Identify which cell holds the provided text, then report its [X, Y] central coordinate. 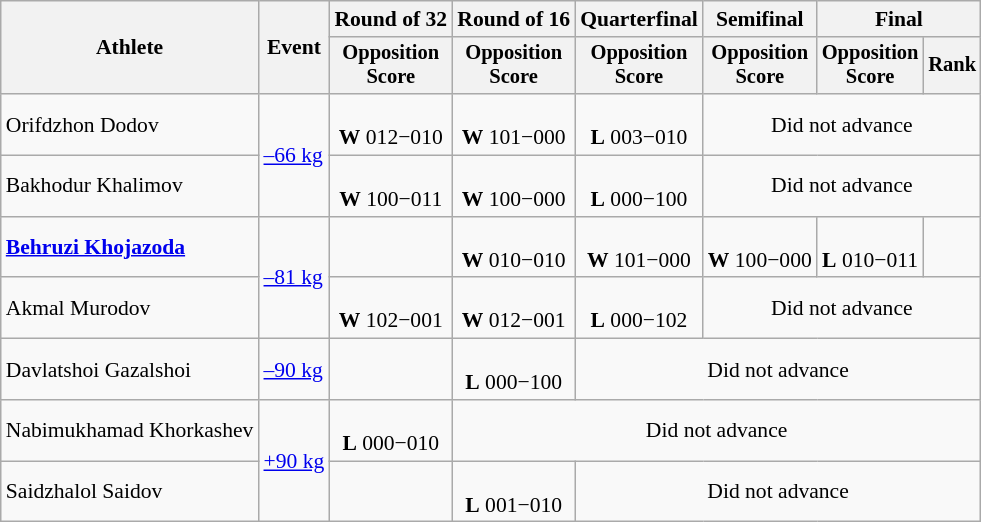
L 010−011 [870, 248]
Akmal Murodov [130, 308]
–66 kg [294, 155]
W 012−010 [390, 124]
Event [294, 48]
Rank [952, 66]
Davlatshoi Gazalshoi [130, 370]
+90 kg [294, 461]
Behruzi Khojazoda [130, 248]
W 100−011 [390, 186]
Quarterfinal [639, 19]
Nabimukhamad Khorkashev [130, 430]
W 010−010 [514, 248]
Saidzhalol Saidov [130, 492]
Round of 16 [514, 19]
L 000−102 [639, 308]
L 001−010 [514, 492]
L 003−010 [639, 124]
–90 kg [294, 370]
Athlete [130, 48]
Round of 32 [390, 19]
Bakhodur Khalimov [130, 186]
Semifinal [760, 19]
L 000−010 [390, 430]
–81 kg [294, 278]
Orifdzhon Dodov [130, 124]
W 102−001 [390, 308]
Final [899, 19]
W 012−001 [514, 308]
